Capture the cell that displays the provided text and extract its [X, Y] central coordinate. 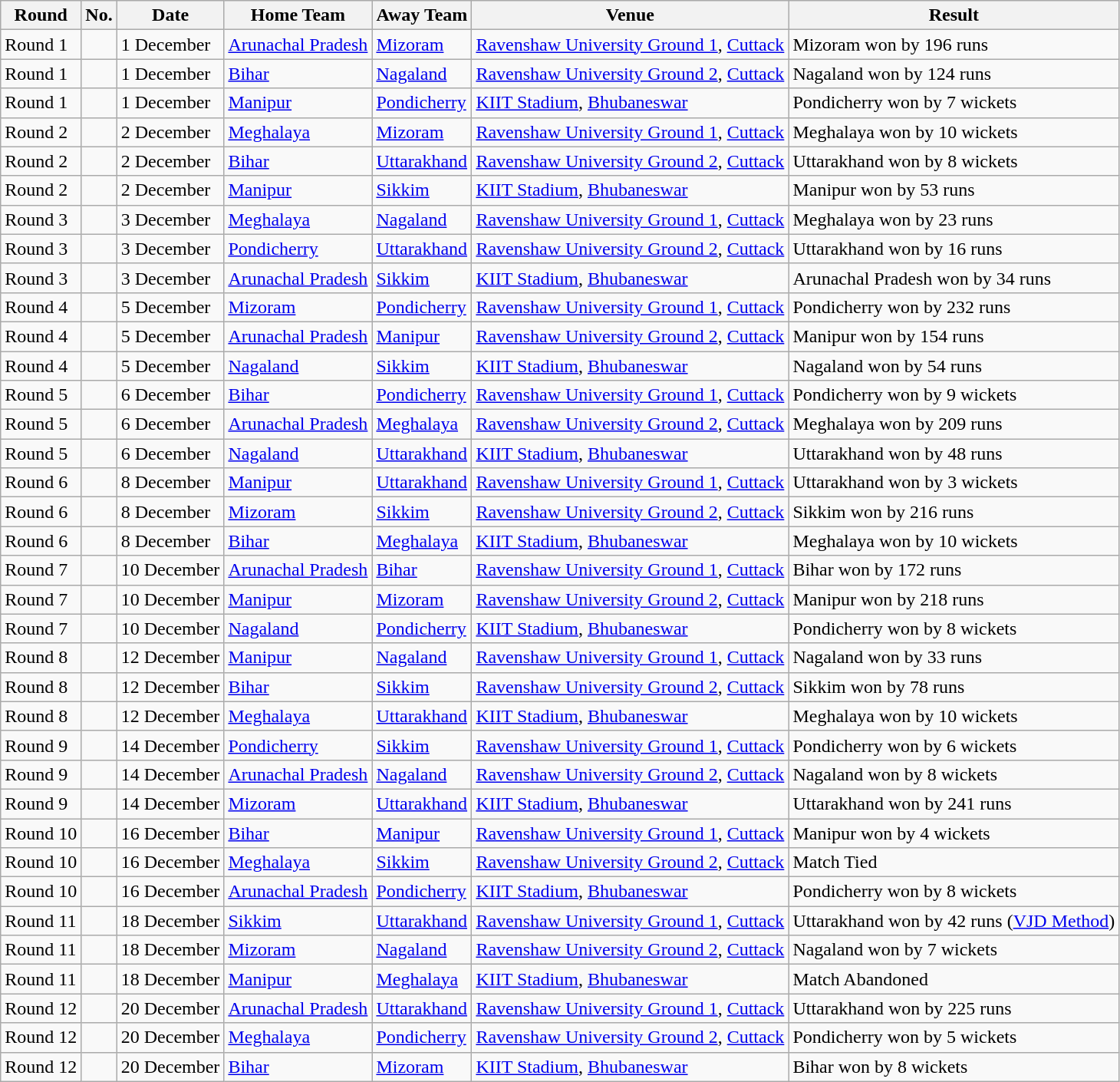
Manipur won by 4 wickets [954, 833]
Nagaland won by 33 runs [954, 658]
Away Team [422, 15]
Mizoram won by 196 runs [954, 45]
Bihar won by 8 wickets [954, 1067]
Manipur won by 53 runs [954, 190]
Pondicherry won by 9 wickets [954, 395]
Pondicherry won by 5 wickets [954, 1037]
Uttarakhand won by 42 runs (VJD Method) [954, 921]
Uttarakhand won by 225 runs [954, 1008]
Uttarakhand won by 8 wickets [954, 161]
Date [170, 15]
Sikkim won by 216 runs [954, 512]
Manipur won by 218 runs [954, 599]
Uttarakhand won by 48 runs [954, 454]
Pondicherry won by 7 wickets [954, 103]
Nagaland won by 54 runs [954, 366]
Nagaland won by 7 wickets [954, 950]
Meghalaya won by 209 runs [954, 424]
Venue [631, 15]
Match Abandoned [954, 979]
Uttarakhand won by 3 wickets [954, 483]
Uttarakhand won by 241 runs [954, 803]
Round [41, 15]
Result [954, 15]
Meghalaya won by 23 runs [954, 219]
Pondicherry won by 232 runs [954, 307]
Pondicherry won by 6 wickets [954, 745]
Home Team [298, 15]
Uttarakhand won by 16 runs [954, 249]
Manipur won by 154 runs [954, 336]
Nagaland won by 8 wickets [954, 774]
Arunachal Pradesh won by 34 runs [954, 278]
No. [99, 15]
Sikkim won by 78 runs [954, 687]
Nagaland won by 124 runs [954, 74]
Bihar won by 172 runs [954, 570]
Match Tied [954, 863]
